Detect which cell encompasses the target text, then output its [X, Y] center coordinate. 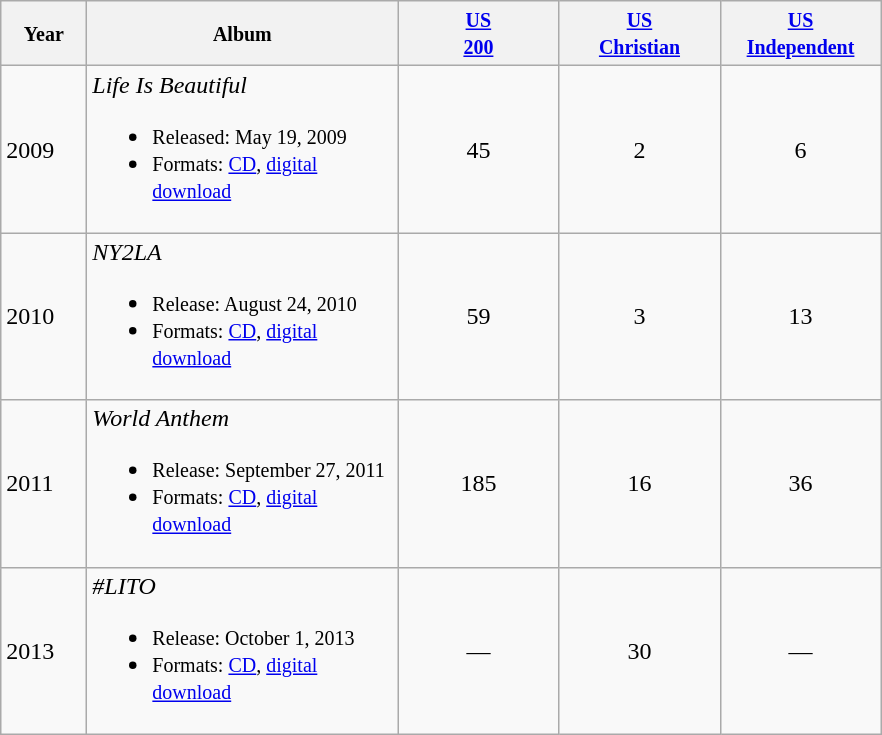
16 [640, 484]
2 [640, 150]
36 [800, 484]
185 [478, 484]
USIndependent [800, 34]
#LITORelease: October 1, 2013Formats: CD, digital download [242, 650]
World AnthemRelease: September 27, 2011Formats: CD, digital download [242, 484]
13 [800, 316]
USChristian [640, 34]
2013 [44, 650]
45 [478, 150]
Life Is BeautifulReleased: May 19, 2009Formats: CD, digital download [242, 150]
US200 [478, 34]
59 [478, 316]
3 [640, 316]
NY2LARelease: August 24, 2010Formats: CD, digital download [242, 316]
30 [640, 650]
2009 [44, 150]
2010 [44, 316]
2011 [44, 484]
6 [800, 150]
Album [242, 34]
Year [44, 34]
